Provide the [X, Y] coordinate of the cell's center where the given text is located.  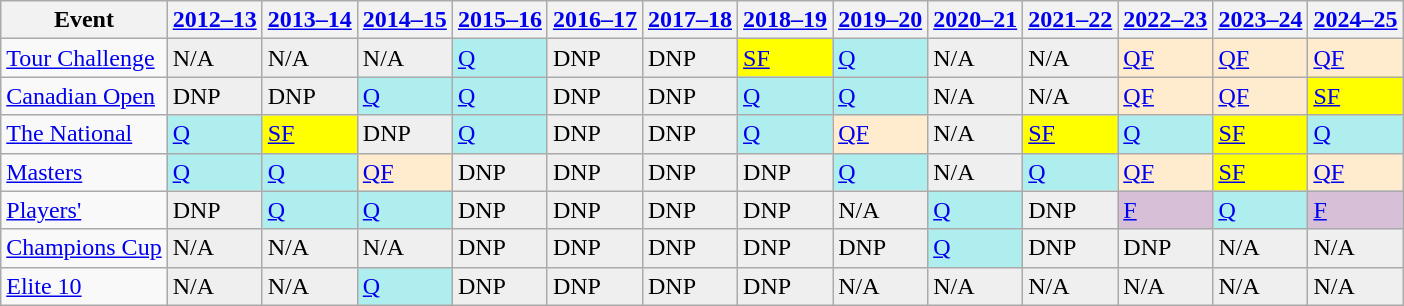
2013–14 [310, 20]
Tour Challenge [84, 58]
2023–24 [1260, 20]
2021–22 [1070, 20]
2014–15 [404, 20]
2017–18 [690, 20]
Masters [84, 172]
Elite 10 [84, 286]
2012–13 [214, 20]
2020–21 [976, 20]
Players' [84, 210]
Event [84, 20]
Champions Cup [84, 248]
2024–25 [1356, 20]
The National [84, 134]
2016–17 [594, 20]
Canadian Open [84, 96]
2022–23 [1166, 20]
2019–20 [880, 20]
2018–19 [786, 20]
2015–16 [500, 20]
